Return (X, Y) of the center of cell containing provided text 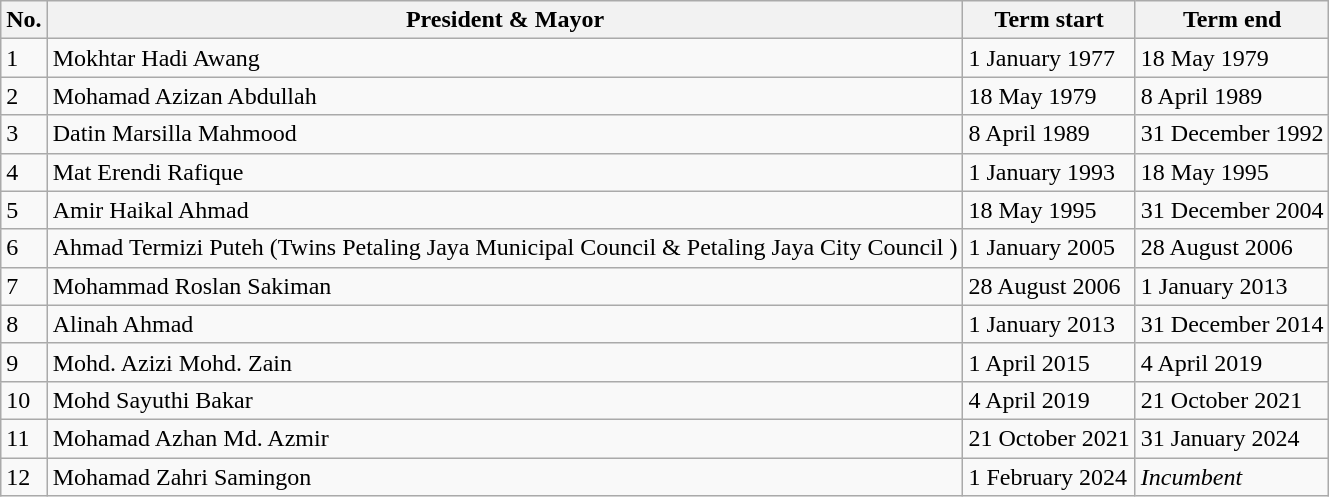
31 December 2014 (1232, 324)
Mohammad Roslan Sakiman (505, 286)
1 April 2015 (1049, 362)
4 (24, 172)
Mat Erendi Rafique (505, 172)
1 February 2024 (1049, 477)
3 (24, 134)
8 (24, 324)
7 (24, 286)
9 (24, 362)
10 (24, 400)
Incumbent (1232, 477)
Term start (1049, 20)
No. (24, 20)
31 December 1992 (1232, 134)
11 (24, 438)
31 January 2024 (1232, 438)
Mohamad Azhan Md. Azmir (505, 438)
2 (24, 96)
Alinah Ahmad (505, 324)
Amir Haikal Ahmad (505, 210)
Mokhtar Hadi Awang (505, 58)
31 December 2004 (1232, 210)
Mohd Sayuthi Bakar (505, 400)
Term end (1232, 20)
President & Mayor (505, 20)
1 January 2005 (1049, 248)
12 (24, 477)
Mohd. Azizi Mohd. Zain (505, 362)
1 (24, 58)
Ahmad Termizi Puteh (Twins Petaling Jaya Municipal Council & Petaling Jaya City Council ) (505, 248)
1 January 1993 (1049, 172)
Datin Marsilla Mahmood (505, 134)
5 (24, 210)
Mohamad Zahri Samingon (505, 477)
6 (24, 248)
Mohamad Azizan Abdullah (505, 96)
1 January 1977 (1049, 58)
